Find where the given text appears and provide that cell's center as (X, Y) coordinate. 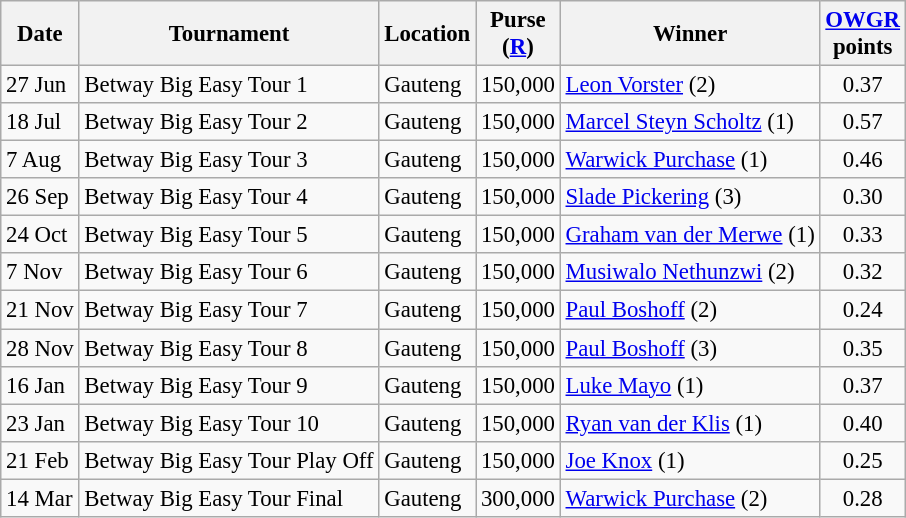
28 Nov (40, 348)
21 Feb (40, 460)
0.57 (862, 122)
OWGRpoints (862, 34)
Betway Big Easy Tour 3 (229, 160)
23 Jan (40, 423)
Purse(R) (518, 34)
Slade Pickering (3) (690, 197)
Betway Big Easy Tour 7 (229, 310)
Location (428, 34)
Betway Big Easy Tour 2 (229, 122)
Paul Boshoff (3) (690, 348)
0.28 (862, 498)
0.32 (862, 273)
Leon Vorster (2) (690, 85)
26 Sep (40, 197)
0.40 (862, 423)
Musiwalo Nethunzwi (2) (690, 273)
0.24 (862, 310)
Betway Big Easy Tour Final (229, 498)
Betway Big Easy Tour 10 (229, 423)
Warwick Purchase (2) (690, 498)
27 Jun (40, 85)
7 Aug (40, 160)
300,000 (518, 498)
0.30 (862, 197)
Marcel Steyn Scholtz (1) (690, 122)
Joe Knox (1) (690, 460)
7 Nov (40, 273)
Betway Big Easy Tour 8 (229, 348)
Winner (690, 34)
Date (40, 34)
0.25 (862, 460)
Paul Boshoff (2) (690, 310)
Betway Big Easy Tour 5 (229, 235)
0.33 (862, 235)
18 Jul (40, 122)
Betway Big Easy Tour 4 (229, 197)
24 Oct (40, 235)
Luke Mayo (1) (690, 385)
Graham van der Merwe (1) (690, 235)
Warwick Purchase (1) (690, 160)
16 Jan (40, 385)
Ryan van der Klis (1) (690, 423)
Betway Big Easy Tour 1 (229, 85)
14 Mar (40, 498)
Betway Big Easy Tour 6 (229, 273)
0.46 (862, 160)
0.35 (862, 348)
21 Nov (40, 310)
Betway Big Easy Tour 9 (229, 385)
Betway Big Easy Tour Play Off (229, 460)
Tournament (229, 34)
